Locate the cell with the specified text and output its (x, y) center coordinate. 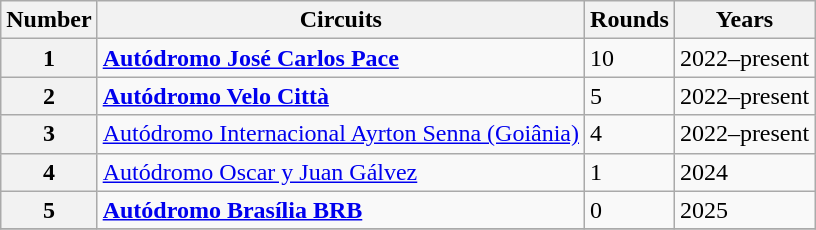
3 (49, 134)
Rounds (630, 20)
Number (49, 20)
2024 (744, 172)
Circuits (340, 20)
10 (630, 58)
Years (744, 20)
Autódromo Internacional Ayrton Senna (Goiânia) (340, 134)
Autódromo Velo Città (340, 96)
Autódromo Brasília BRB (340, 210)
2025 (744, 210)
Autódromo Oscar y Juan Gálvez (340, 172)
Autódromo José Carlos Pace (340, 58)
0 (630, 210)
2 (49, 96)
